Output the (X, Y) coordinate of the center of the cell containing the given text.  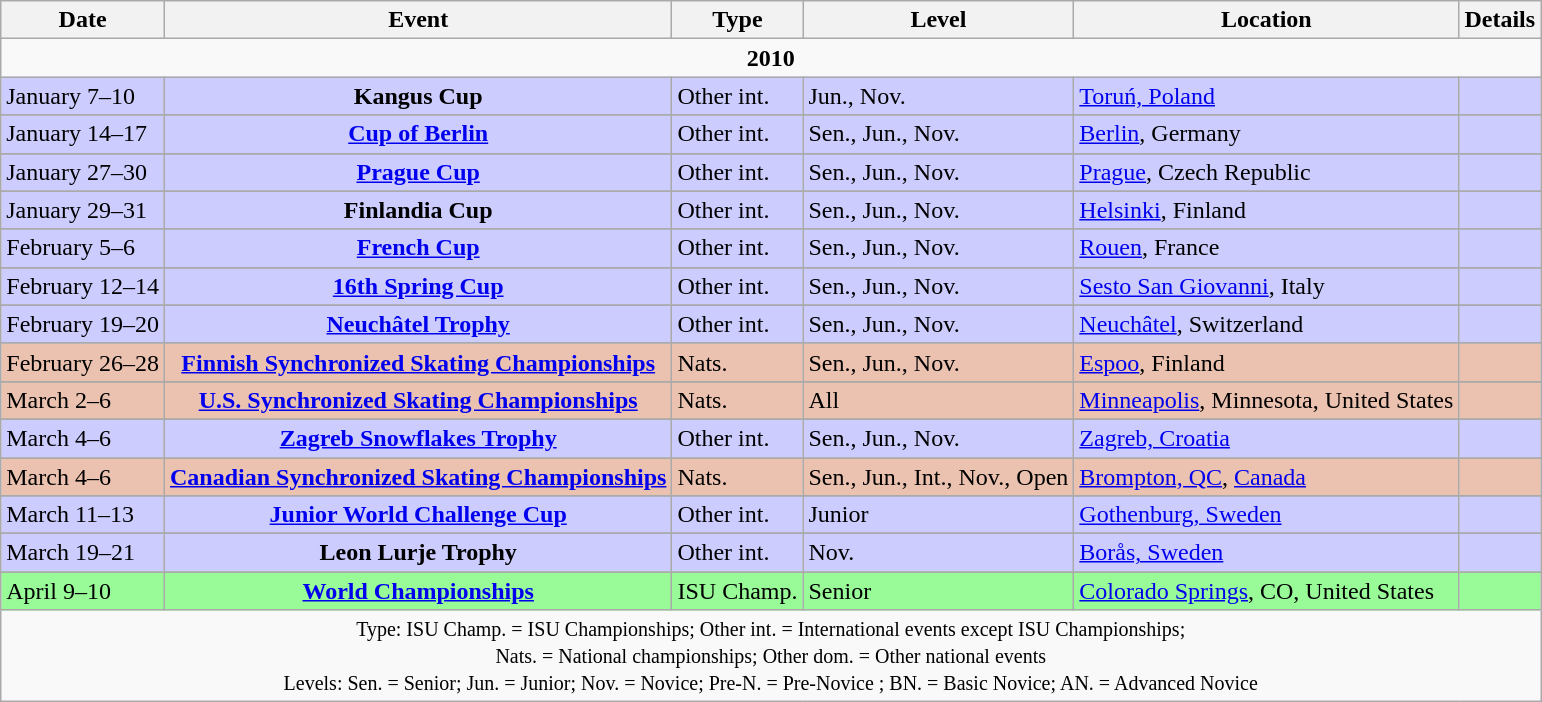
Zagreb, Croatia (1266, 438)
Jun., Nov. (938, 96)
Prague Cup (418, 172)
Helsinki, Finland (1266, 210)
Date (83, 20)
Borås, Sweden (1266, 553)
ISU Champ. (738, 591)
Cup of Berlin (418, 134)
Nov. (938, 553)
Details (1500, 20)
Colorado Springs, CO, United States (1266, 591)
January 27–30 (83, 172)
Neuchâtel, Switzerland (1266, 324)
Neuchâtel Trophy (418, 324)
All (938, 400)
Leon Lurje Trophy (418, 553)
Type (738, 20)
Rouen, France (1266, 248)
March 2–6 (83, 400)
Sesto San Giovanni, Italy (1266, 286)
February 19–20 (83, 324)
Junior World Challenge Cup (418, 515)
Gothenburg, Sweden (1266, 515)
Kangus Cup (418, 96)
March 11–13 (83, 515)
Finlandia Cup (418, 210)
Sen., Jun., Int., Nov., Open (938, 477)
Level (938, 20)
French Cup (418, 248)
Berlin, Germany (1266, 134)
Brompton, QC, Canada (1266, 477)
16th Spring Cup (418, 286)
February 12–14 (83, 286)
February 5–6 (83, 248)
Minneapolis, Minnesota, United States (1266, 400)
U.S. Synchronized Skating Championships (418, 400)
Canadian Synchronized Skating Championships (418, 477)
April 9–10 (83, 591)
Zagreb Snowflakes Trophy (418, 438)
Senior (938, 591)
February 26–28 (83, 362)
March 19–21 (83, 553)
January 29–31 (83, 210)
Finnish Synchronized Skating Championships (418, 362)
Junior (938, 515)
January 7–10 (83, 96)
World Championships (418, 591)
2010 (771, 58)
Espoo, Finland (1266, 362)
January 14–17 (83, 134)
Prague, Czech Republic (1266, 172)
Event (418, 20)
Toruń, Poland (1266, 96)
Location (1266, 20)
